Locate the cell with the specified text and output its (X, Y) center coordinate. 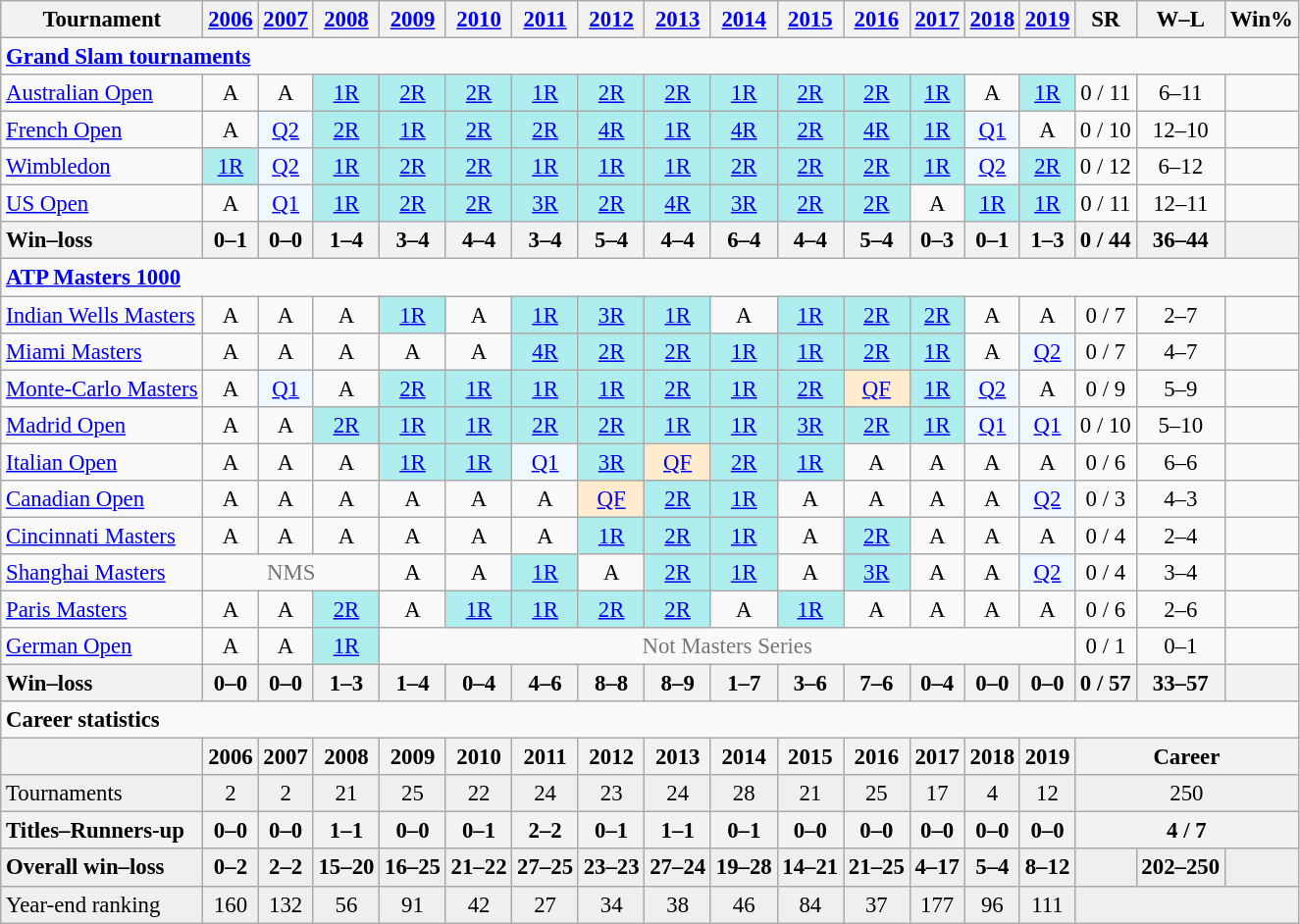
4–7 (1180, 351)
ATP Masters 1000 (650, 278)
0 / 1 (1107, 646)
0 / 9 (1107, 388)
42 (479, 904)
4–17 (937, 868)
Tournaments (102, 794)
12–11 (1180, 204)
0 / 12 (1107, 167)
16–25 (413, 868)
German Open (102, 646)
33–57 (1180, 684)
34 (611, 904)
Canadian Open (102, 499)
21–25 (877, 868)
4–6 (546, 684)
2–4 (1180, 536)
21–22 (479, 868)
W–L (1180, 20)
Madrid Open (102, 425)
4 (992, 794)
17 (937, 794)
6–12 (1180, 167)
132 (286, 904)
2–7 (1180, 315)
160 (231, 904)
Miami Masters (102, 351)
56 (346, 904)
6–6 (1180, 462)
Grand Slam tournaments (650, 57)
Paris Masters (102, 609)
Career statistics (650, 720)
0–3 (937, 240)
Australian Open (102, 93)
0 / 44 (1107, 240)
Tournament (102, 20)
8–12 (1047, 868)
28 (744, 794)
7–6 (877, 684)
38 (678, 904)
12–10 (1180, 130)
8–9 (678, 684)
36–44 (1180, 240)
Win% (1262, 20)
Monte-Carlo Masters (102, 388)
177 (937, 904)
SR (1107, 20)
0 / 57 (1107, 684)
6–4 (744, 240)
8–8 (611, 684)
4 / 7 (1187, 831)
14–21 (810, 868)
French Open (102, 130)
19–28 (744, 868)
0 / 3 (1107, 499)
3–6 (810, 684)
12 (1047, 794)
27–25 (546, 868)
111 (1047, 904)
91 (413, 904)
27–24 (678, 868)
23 (611, 794)
5–9 (1180, 388)
6–11 (1180, 93)
Wimbledon (102, 167)
37 (877, 904)
Shanghai Masters (102, 573)
2–6 (1180, 609)
15–20 (346, 868)
Titles–Runners-up (102, 831)
22 (479, 794)
Indian Wells Masters (102, 315)
96 (992, 904)
Cincinnati Masters (102, 536)
84 (810, 904)
0–2 (231, 868)
250 (1187, 794)
Career (1187, 757)
Year-end ranking (102, 904)
202–250 (1180, 868)
1–7 (744, 684)
27 (546, 904)
Overall win–loss (102, 868)
US Open (102, 204)
46 (744, 904)
4–3 (1180, 499)
5–10 (1180, 425)
Italian Open (102, 462)
NMS (291, 573)
Not Masters Series (728, 646)
23–23 (611, 868)
